Determine the (X, Y) coordinate at the center of the cell enclosing the given text.  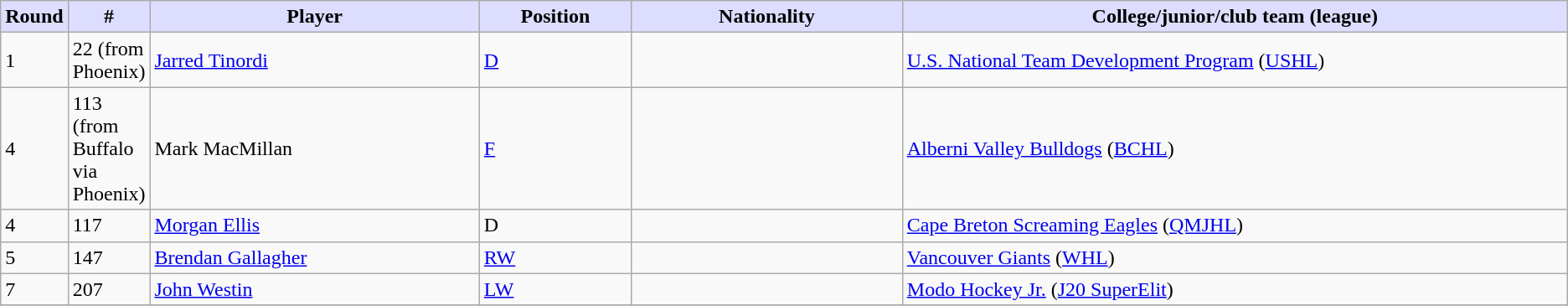
LW (554, 289)
113 (from Buffalo via Phoenix) (109, 148)
# (109, 17)
RW (554, 257)
Mark MacMillan (315, 148)
Cape Breton Screaming Eagles (QMJHL) (1235, 226)
Round (34, 17)
Modo Hockey Jr. (J20 SuperElit) (1235, 289)
1 (34, 60)
Position (554, 17)
117 (109, 226)
Player (315, 17)
Vancouver Giants (WHL) (1235, 257)
Morgan Ellis (315, 226)
Nationality (767, 17)
147 (109, 257)
John Westin (315, 289)
Brendan Gallagher (315, 257)
7 (34, 289)
U.S. National Team Development Program (USHL) (1235, 60)
F (554, 148)
22 (from Phoenix) (109, 60)
5 (34, 257)
Alberni Valley Bulldogs (BCHL) (1235, 148)
207 (109, 289)
Jarred Tinordi (315, 60)
College/junior/club team (league) (1235, 17)
